Locate the cell with the specified text and output its (X, Y) center coordinate. 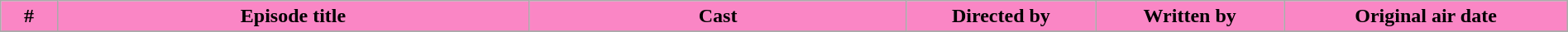
Written by (1190, 16)
Episode title (293, 16)
Directed by (1001, 16)
Cast (718, 16)
# (29, 16)
Original air date (1426, 16)
